Extract the [X, Y] coordinate from the center of the cell holding the provided text.  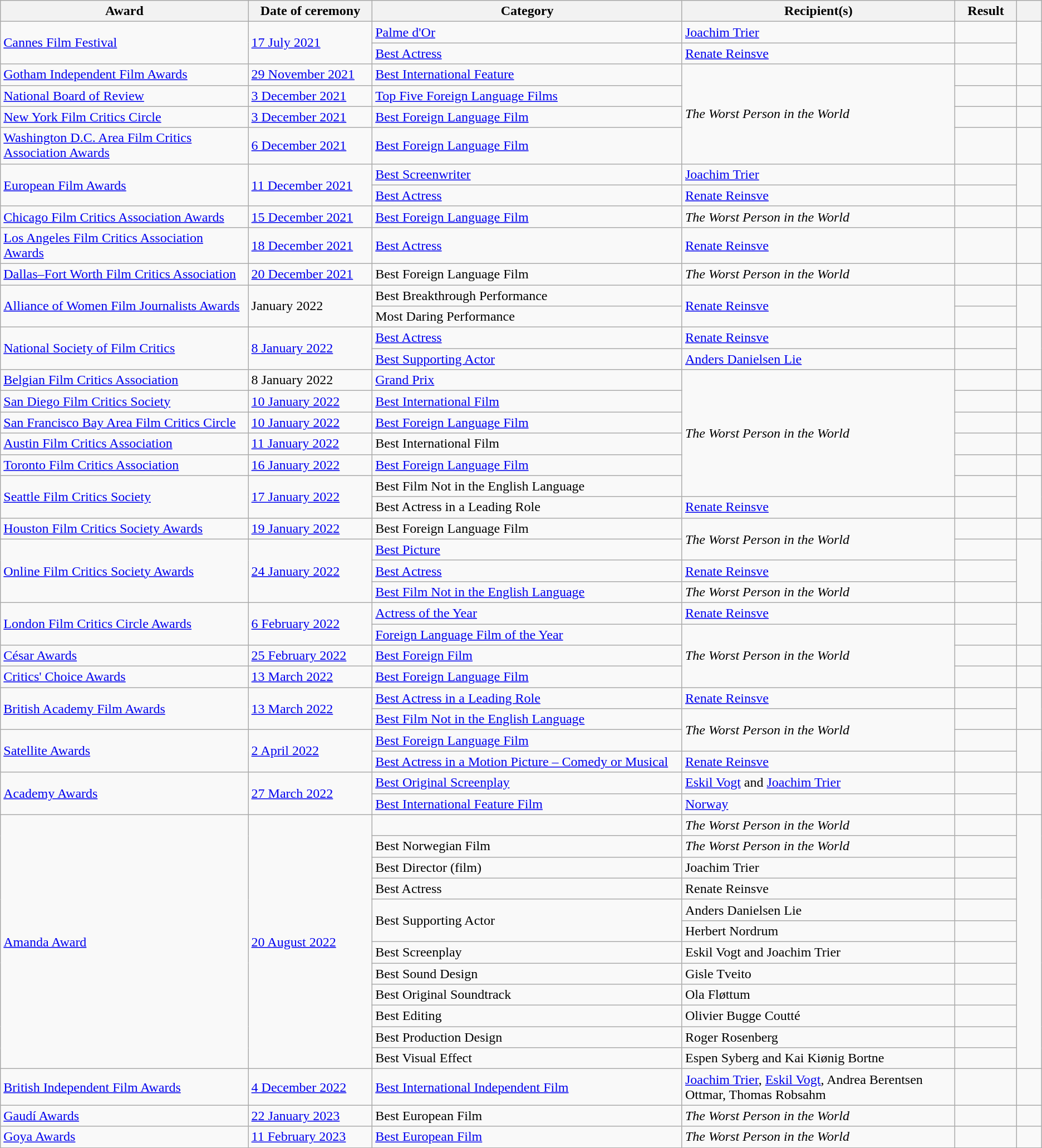
Amanda Award [125, 942]
Best Original Soundtrack [528, 995]
Best Original Screenplay [528, 783]
Actress of the Year [528, 613]
Ola Fløttum [818, 995]
European Film Awards [125, 185]
Best Actress in a Motion Picture – Comedy or Musical [528, 762]
Gotham Independent Film Awards [125, 75]
Alliance of Women Film Journalists Awards [125, 306]
Best Production Design [528, 1037]
Cannes Film Festival [125, 43]
Online Film Critics Society Awards [125, 571]
Best Screenwriter [528, 174]
19 January 2022 [311, 528]
Dallas–Fort Worth Film Critics Association [125, 274]
Award [125, 11]
Gaudí Awards [125, 1116]
11 February 2023 [311, 1137]
22 January 2023 [311, 1116]
Result [985, 11]
Seattle Film Critics Society [125, 497]
Espen Syberg and Kai Kiønig Bortne [818, 1058]
San Diego Film Critics Society [125, 401]
11 January 2022 [311, 444]
National Society of Film Critics [125, 349]
20 December 2021 [311, 274]
11 December 2021 [311, 185]
National Board of Review [125, 96]
Best International Feature [528, 75]
San Francisco Bay Area Film Critics Circle [125, 423]
British Independent Film Awards [125, 1087]
Norway [818, 804]
Gisle Tveito [818, 974]
Olivier Bugge Coutté [818, 1016]
Academy Awards [125, 793]
Goya Awards [125, 1137]
Best Norwegian Film [528, 846]
27 March 2022 [311, 793]
6 February 2022 [311, 624]
Austin Film Critics Association [125, 444]
17 January 2022 [311, 497]
César Awards [125, 656]
15 December 2021 [311, 217]
January 2022 [311, 306]
Houston Film Critics Society Awards [125, 528]
18 December 2021 [311, 245]
Roger Rosenberg [818, 1037]
Best Editing [528, 1016]
24 January 2022 [311, 571]
Best Visual Effect [528, 1058]
Best Screenplay [528, 952]
Los Angeles Film Critics Association Awards [125, 245]
Foreign Language Film of the Year [528, 634]
Critics' Choice Awards [125, 677]
25 February 2022 [311, 656]
Best Director (film) [528, 867]
Best Breakthrough Performance [528, 296]
2 April 2022 [311, 751]
Joachim Trier, Eskil Vogt, Andrea Berentsen Ottmar, Thomas Robsahm [818, 1087]
Best International Feature Film [528, 804]
Toronto Film Critics Association [125, 465]
Category [528, 11]
New York Film Critics Circle [125, 117]
16 January 2022 [311, 465]
20 August 2022 [311, 942]
Satellite Awards [125, 751]
4 December 2022 [311, 1087]
6 December 2021 [311, 146]
Best Picture [528, 550]
Washington D.C. Area Film Critics Association Awards [125, 146]
London Film Critics Circle Awards [125, 624]
Date of ceremony [311, 11]
Chicago Film Critics Association Awards [125, 217]
Belgian Film Critics Association [125, 380]
Best Foreign Film [528, 656]
Herbert Nordrum [818, 931]
Grand Prix [528, 380]
29 November 2021 [311, 75]
Best International Independent Film [528, 1087]
17 July 2021 [311, 43]
Most Daring Performance [528, 317]
Palme d'Or [528, 32]
Recipient(s) [818, 11]
British Academy Film Awards [125, 709]
Top Five Foreign Language Films [528, 96]
Best Sound Design [528, 974]
